Locate the cell with the specified text and output its [x, y] center coordinate. 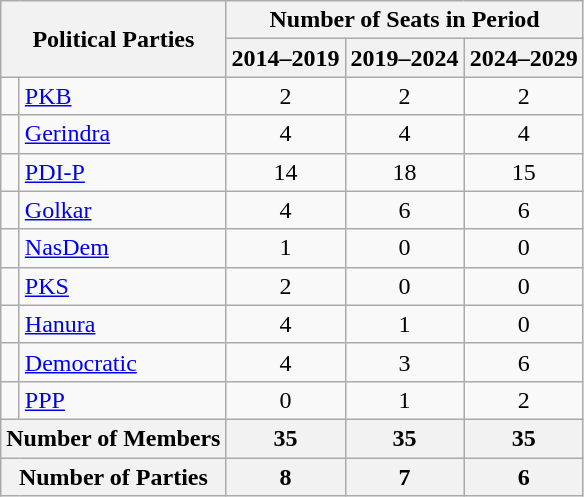
3 [404, 362]
2019–2024 [404, 58]
PDI-P [122, 172]
Golkar [122, 210]
Number of Members [114, 438]
2024–2029 [524, 58]
2014–2019 [286, 58]
Number of Parties [114, 477]
Democratic [122, 362]
18 [404, 172]
14 [286, 172]
PKB [122, 96]
PKS [122, 286]
Hanura [122, 324]
Number of Seats in Period [404, 20]
15 [524, 172]
PPP [122, 400]
NasDem [122, 248]
Gerindra [122, 134]
Political Parties [114, 39]
7 [404, 477]
8 [286, 477]
